Output the [X, Y] coordinate of the center of the cell containing the given text.  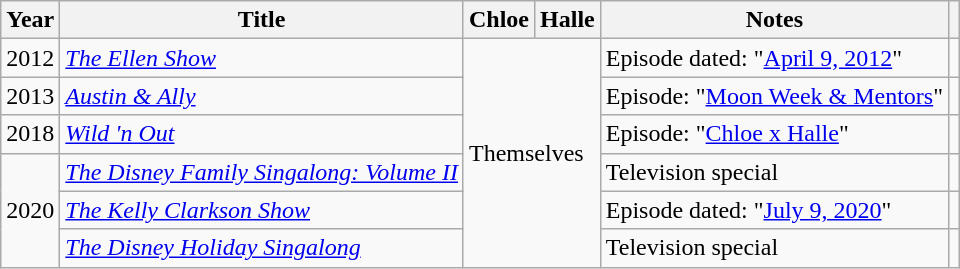
The Ellen Show [262, 58]
Themselves [532, 153]
The Disney Family Singalong: Volume II [262, 172]
Halle [568, 20]
2020 [30, 210]
Year [30, 20]
Episode: "Moon Week & Mentors" [774, 96]
Austin & Ally [262, 96]
2013 [30, 96]
The Disney Holiday Singalong [262, 248]
2012 [30, 58]
Episode dated: "April 9, 2012" [774, 58]
Episode dated: "July 9, 2020" [774, 210]
Chloe [498, 20]
Notes [774, 20]
Episode: "Chloe x Halle" [774, 134]
Title [262, 20]
2018 [30, 134]
Wild 'n Out [262, 134]
The Kelly Clarkson Show [262, 210]
